Search for the cell housing the specified text and yield its (X, Y) center coordinate. 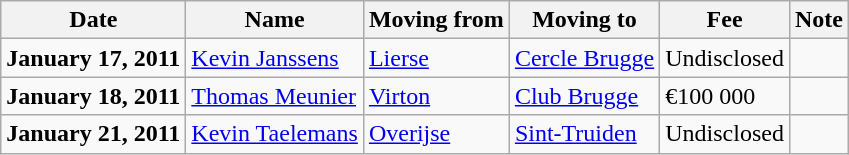
Cercle Brugge (584, 58)
Overijse (436, 134)
Fee (725, 20)
Name (275, 20)
€100 000 (725, 96)
January 18, 2011 (94, 96)
Date (94, 20)
January 17, 2011 (94, 58)
Kevin Taelemans (275, 134)
Virton (436, 96)
Moving to (584, 20)
Sint-Truiden (584, 134)
Lierse (436, 58)
Kevin Janssens (275, 58)
Note (818, 20)
Moving from (436, 20)
Thomas Meunier (275, 96)
Club Brugge (584, 96)
January 21, 2011 (94, 134)
